Provide the [x, y] coordinate of the cell's center where the given text is located.  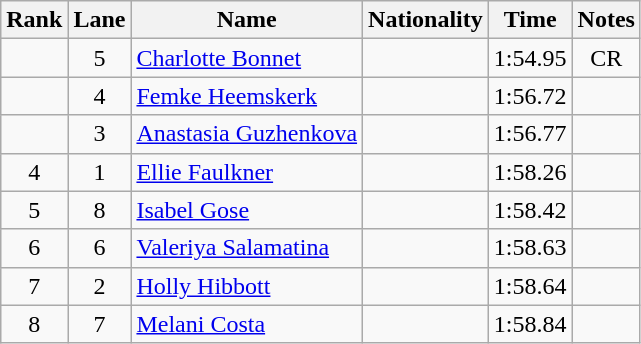
Melani Costa [247, 324]
Charlotte Bonnet [247, 58]
1:58.64 [530, 286]
Time [530, 20]
Lane [100, 20]
Notes [606, 20]
1:58.26 [530, 172]
1:54.95 [530, 58]
Isabel Gose [247, 210]
3 [100, 134]
2 [100, 286]
CR [606, 58]
1:56.77 [530, 134]
Rank [34, 20]
Name [247, 20]
1:58.42 [530, 210]
1 [100, 172]
Anastasia Guzhenkova [247, 134]
Holly Hibbott [247, 286]
1:56.72 [530, 96]
Nationality [426, 20]
1:58.84 [530, 324]
Valeriya Salamatina [247, 248]
Ellie Faulkner [247, 172]
1:58.63 [530, 248]
Femke Heemskerk [247, 96]
